From the cell containing the given text, extract its center point as (x, y) coordinate. 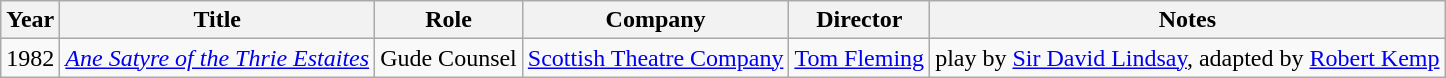
Notes (1188, 20)
Ane Satyre of the Thrie Estaites (218, 58)
Title (218, 20)
Director (860, 20)
1982 (30, 58)
Scottish Theatre Company (656, 58)
Tom Fleming (860, 58)
Role (449, 20)
play by Sir David Lindsay, adapted by Robert Kemp (1188, 58)
Company (656, 20)
Year (30, 20)
Gude Counsel (449, 58)
